Output the [X, Y] coordinate of the center of the cell containing the given text.  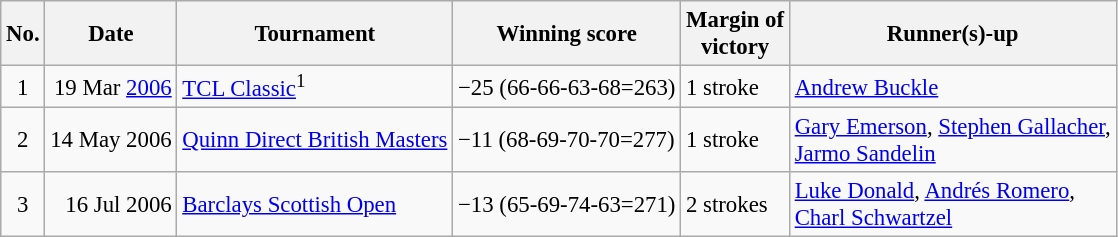
Runner(s)-up [952, 34]
Quinn Direct British Masters [315, 140]
−11 (68-69-70-70=277) [567, 140]
Date [111, 34]
Tournament [315, 34]
No. [23, 34]
3 [23, 204]
Gary Emerson, Stephen Gallacher, Jarmo Sandelin [952, 140]
14 May 2006 [111, 140]
16 Jul 2006 [111, 204]
TCL Classic1 [315, 87]
Barclays Scottish Open [315, 204]
Winning score [567, 34]
1 [23, 87]
Luke Donald, Andrés Romero, Charl Schwartzel [952, 204]
Andrew Buckle [952, 87]
2 [23, 140]
2 strokes [736, 204]
−13 (65-69-74-63=271) [567, 204]
Margin ofvictory [736, 34]
−25 (66-66-63-68=263) [567, 87]
19 Mar 2006 [111, 87]
